Identify which cell holds the provided text, then report its [x, y] central coordinate. 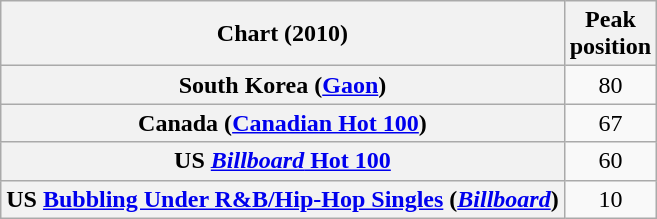
80 [610, 85]
Canada (Canadian Hot 100) [282, 123]
67 [610, 123]
US Bubbling Under R&B/Hip-Hop Singles (Billboard) [282, 199]
US Billboard Hot 100 [282, 161]
10 [610, 199]
Chart (2010) [282, 34]
South Korea (Gaon) [282, 85]
Peak position [610, 34]
60 [610, 161]
